From the cell containing the given text, extract its center point as (x, y) coordinate. 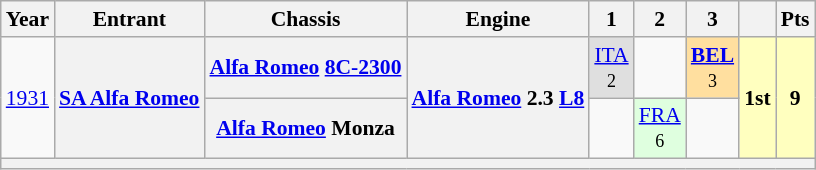
1 (611, 19)
FRA6 (660, 128)
BEL3 (712, 68)
2 (660, 19)
Year (28, 19)
Alfa Romeo 8C-2300 (305, 68)
SA Alfa Romeo (129, 98)
9 (796, 98)
1931 (28, 98)
Chassis (305, 19)
3 (712, 19)
1st (758, 98)
Alfa Romeo 2.3 L8 (498, 98)
Entrant (129, 19)
Pts (796, 19)
ITA2 (611, 68)
Engine (498, 19)
Alfa Romeo Monza (305, 128)
